Output the [x, y] coordinate of the center of the cell containing the given text.  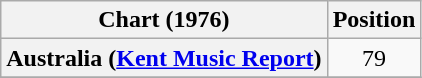
Position [374, 20]
79 [374, 58]
Chart (1976) [164, 20]
Australia (Kent Music Report) [164, 58]
